Determine the [x, y] coordinate at the center of the cell enclosing the given text.  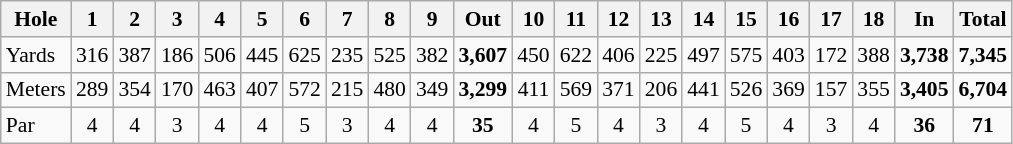
225 [662, 55]
235 [348, 55]
In [924, 19]
3,405 [924, 90]
480 [390, 90]
157 [832, 90]
506 [220, 55]
206 [662, 90]
525 [390, 55]
8 [390, 19]
Hole [36, 19]
355 [874, 90]
411 [534, 90]
10 [534, 19]
407 [262, 90]
11 [576, 19]
12 [618, 19]
406 [618, 55]
349 [432, 90]
6,704 [984, 90]
13 [662, 19]
9 [432, 19]
7 [348, 19]
289 [92, 90]
35 [482, 126]
2 [134, 19]
7,345 [984, 55]
18 [874, 19]
569 [576, 90]
354 [134, 90]
463 [220, 90]
403 [788, 55]
170 [178, 90]
Yards [36, 55]
445 [262, 55]
371 [618, 90]
572 [304, 90]
36 [924, 126]
622 [576, 55]
16 [788, 19]
15 [746, 19]
575 [746, 55]
388 [874, 55]
Out [482, 19]
6 [304, 19]
526 [746, 90]
3,738 [924, 55]
3,607 [482, 55]
186 [178, 55]
450 [534, 55]
215 [348, 90]
497 [704, 55]
17 [832, 19]
369 [788, 90]
Par [36, 126]
172 [832, 55]
3,299 [482, 90]
382 [432, 55]
1 [92, 19]
Meters [36, 90]
387 [134, 55]
Total [984, 19]
625 [304, 55]
71 [984, 126]
316 [92, 55]
441 [704, 90]
14 [704, 19]
